Locate the cell with the specified text and output its [X, Y] center coordinate. 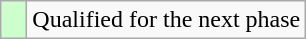
Qualified for the next phase [166, 20]
